Scan for the cell matching the given text and deliver its (X, Y) coordinate at center. 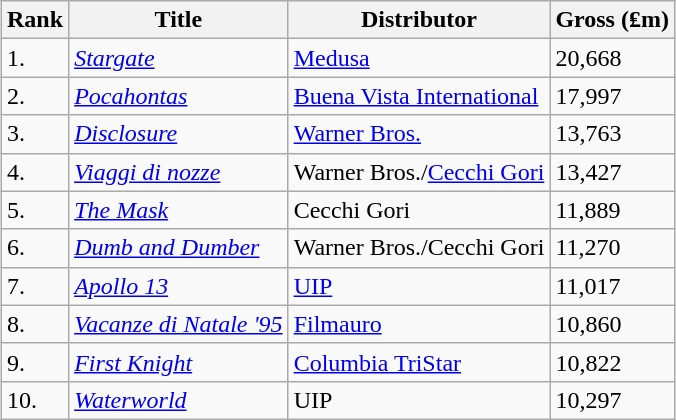
Apollo 13 (179, 286)
Distributor (419, 20)
10,822 (612, 362)
17,997 (612, 96)
8. (36, 324)
13,763 (612, 134)
9. (36, 362)
Viaggi di nozze (179, 172)
10. (36, 400)
Stargate (179, 58)
4. (36, 172)
1. (36, 58)
Columbia TriStar (419, 362)
3. (36, 134)
2. (36, 96)
11,889 (612, 210)
7. (36, 286)
First Knight (179, 362)
Cecchi Gori (419, 210)
Filmauro (419, 324)
10,860 (612, 324)
20,668 (612, 58)
11,270 (612, 248)
Vacanze di Natale '95 (179, 324)
11,017 (612, 286)
Pocahontas (179, 96)
13,427 (612, 172)
Title (179, 20)
6. (36, 248)
Rank (36, 20)
Gross (₤m) (612, 20)
Dumb and Dumber (179, 248)
Disclosure (179, 134)
10,297 (612, 400)
The Mask (179, 210)
Waterworld (179, 400)
Warner Bros. (419, 134)
Medusa (419, 58)
5. (36, 210)
Buena Vista International (419, 96)
